Scan for the cell matching the given text and deliver its [X, Y] coordinate at center. 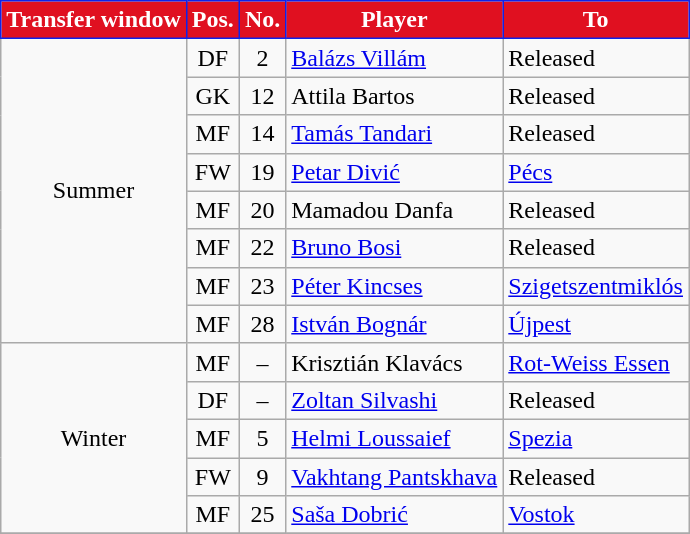
20 [262, 210]
Bruno Bosi [394, 248]
Balázs Villám [394, 58]
25 [262, 515]
Újpest [596, 324]
István Bognár [394, 324]
22 [262, 248]
28 [262, 324]
Vostok [596, 515]
Péter Kincses [394, 286]
Krisztián Klavács [394, 362]
Rot-Weiss Essen [596, 362]
Petar Divić [394, 172]
Spezia [596, 438]
Saša Dobrić [394, 515]
Vakhtang Pantskhava [394, 477]
5 [262, 438]
Pos. [212, 20]
Pécs [596, 172]
No. [262, 20]
9 [262, 477]
19 [262, 172]
To [596, 20]
2 [262, 58]
Szigetszentmiklós [596, 286]
Tamás Tandari [394, 134]
Zoltan Silvashi [394, 400]
14 [262, 134]
Attila Bartos [394, 96]
Summer [94, 191]
Winter [94, 438]
Mamadou Danfa [394, 210]
12 [262, 96]
23 [262, 286]
GK [212, 96]
Player [394, 20]
Helmi Loussaief [394, 438]
Transfer window [94, 20]
